Capture the cell that displays the provided text and extract its [x, y] central coordinate. 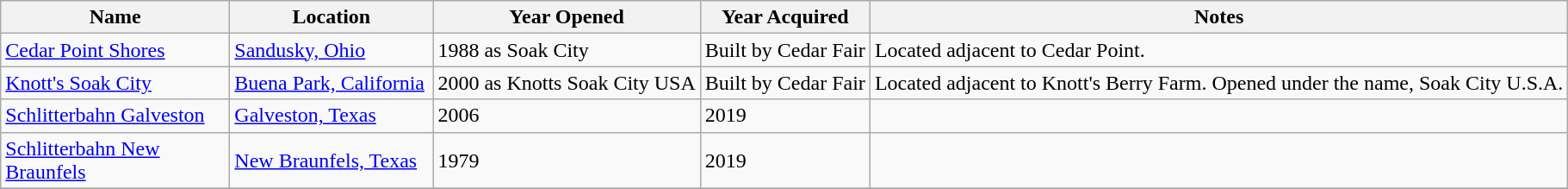
Year Acquired [785, 17]
Schlitterbahn New Braunfels [115, 161]
Location [332, 17]
Buena Park, California [332, 83]
1988 as Soak City [567, 50]
Located adjacent to Knott's Berry Farm. Opened under the name, Soak City U.S.A. [1219, 83]
Year Opened [567, 17]
Notes [1219, 17]
2006 [567, 116]
1979 [567, 161]
New Braunfels, Texas [332, 161]
Located adjacent to Cedar Point. [1219, 50]
Knott's Soak City [115, 83]
Schlitterbahn Galveston [115, 116]
Galveston, Texas [332, 116]
Name [115, 17]
Cedar Point Shores [115, 50]
2000 as Knotts Soak City USA [567, 83]
Sandusky, Ohio [332, 50]
